Capture the cell that displays the provided text and extract its (x, y) central coordinate. 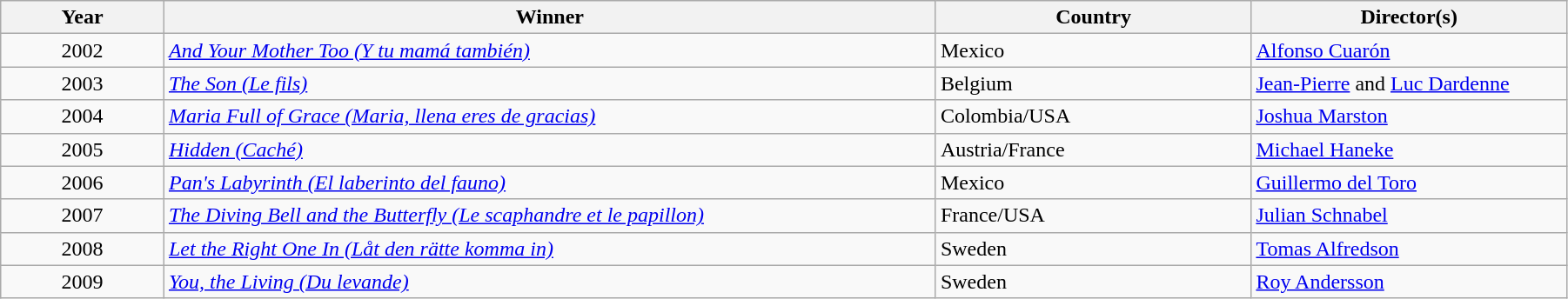
Winner (550, 17)
Hidden (Caché) (550, 149)
Maria Full of Grace (Maria, llena eres de gracias) (550, 116)
Pan's Labyrinth (El laberinto del fauno) (550, 183)
Alfonso Cuarón (1410, 50)
Jean-Pierre and Luc Dardenne (1410, 83)
Director(s) (1410, 17)
The Diving Bell and the Butterfly (Le scaphandre et le papillon) (550, 216)
And Your Mother Too (Y tu mamá también) (550, 50)
Guillermo del Toro (1410, 183)
Let the Right One In (Låt den rätte komma in) (550, 249)
Country (1093, 17)
Tomas Alfredson (1410, 249)
Year (83, 17)
Julian Schnabel (1410, 216)
France/USA (1093, 216)
2007 (83, 216)
Michael Haneke (1410, 149)
You, the Living (Du levande) (550, 282)
Roy Andersson (1410, 282)
Austria/France (1093, 149)
Joshua Marston (1410, 116)
2004 (83, 116)
2005 (83, 149)
2002 (83, 50)
The Son (Le fils) (550, 83)
Belgium (1093, 83)
2008 (83, 249)
2003 (83, 83)
2006 (83, 183)
2009 (83, 282)
Colombia/USA (1093, 116)
